Output the [x, y] coordinate of the center of the cell containing the given text.  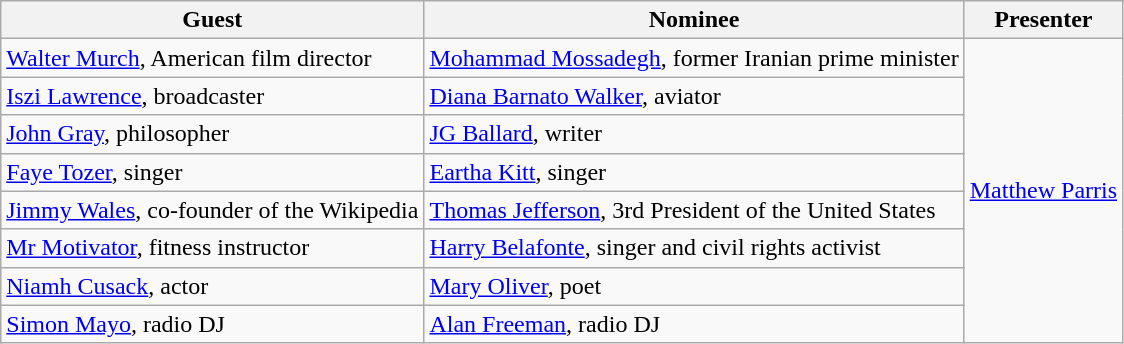
Mary Oliver, poet [694, 286]
Nominee [694, 20]
Simon Mayo, radio DJ [212, 324]
Walter Murch, American film director [212, 58]
Diana Barnato Walker, aviator [694, 96]
Presenter [1043, 20]
Iszi Lawrence, broadcaster [212, 96]
Alan Freeman, radio DJ [694, 324]
JG Ballard, writer [694, 134]
Faye Tozer, singer [212, 172]
Eartha Kitt, singer [694, 172]
Mohammad Mossadegh, former Iranian prime minister [694, 58]
Matthew Parris [1043, 191]
Thomas Jefferson, 3rd President of the United States [694, 210]
Jimmy Wales, co-founder of the Wikipedia [212, 210]
Guest [212, 20]
Mr Motivator, fitness instructor [212, 248]
Niamh Cusack, actor [212, 286]
Harry Belafonte, singer and civil rights activist [694, 248]
John Gray, philosopher [212, 134]
